Return [x, y] of the center of cell containing provided text 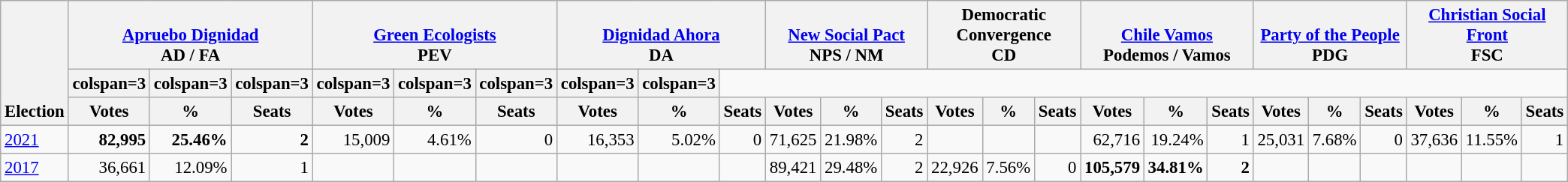
Election [35, 63]
Party of the PeoplePDG [1330, 35]
11.55% [1491, 140]
Green EcologistsPEV [434, 35]
89,421 [793, 168]
71,625 [793, 140]
New Social PactNPS / NM [846, 35]
25,031 [1281, 140]
Chile VamosPodemos / Vamos [1167, 35]
4.61% [435, 140]
105,579 [1113, 168]
21.98% [852, 140]
DemocraticConvergenceCD [1004, 35]
82,995 [109, 140]
15,009 [353, 140]
19.24% [1176, 140]
62,716 [1113, 140]
7.68% [1334, 140]
36,661 [109, 168]
25.46% [190, 140]
16,353 [597, 140]
2021 [35, 140]
7.56% [1008, 168]
12.09% [190, 168]
Dignidad AhoraDA [661, 35]
5.02% [679, 140]
37,636 [1434, 140]
2017 [35, 168]
Christian Social FrontFSC [1487, 35]
29.48% [852, 168]
34.81% [1176, 168]
22,926 [955, 168]
Apruebo DignidadAD / FA [191, 35]
